For the text-containing cell, return its midpoint in (X, Y) coordinate format. 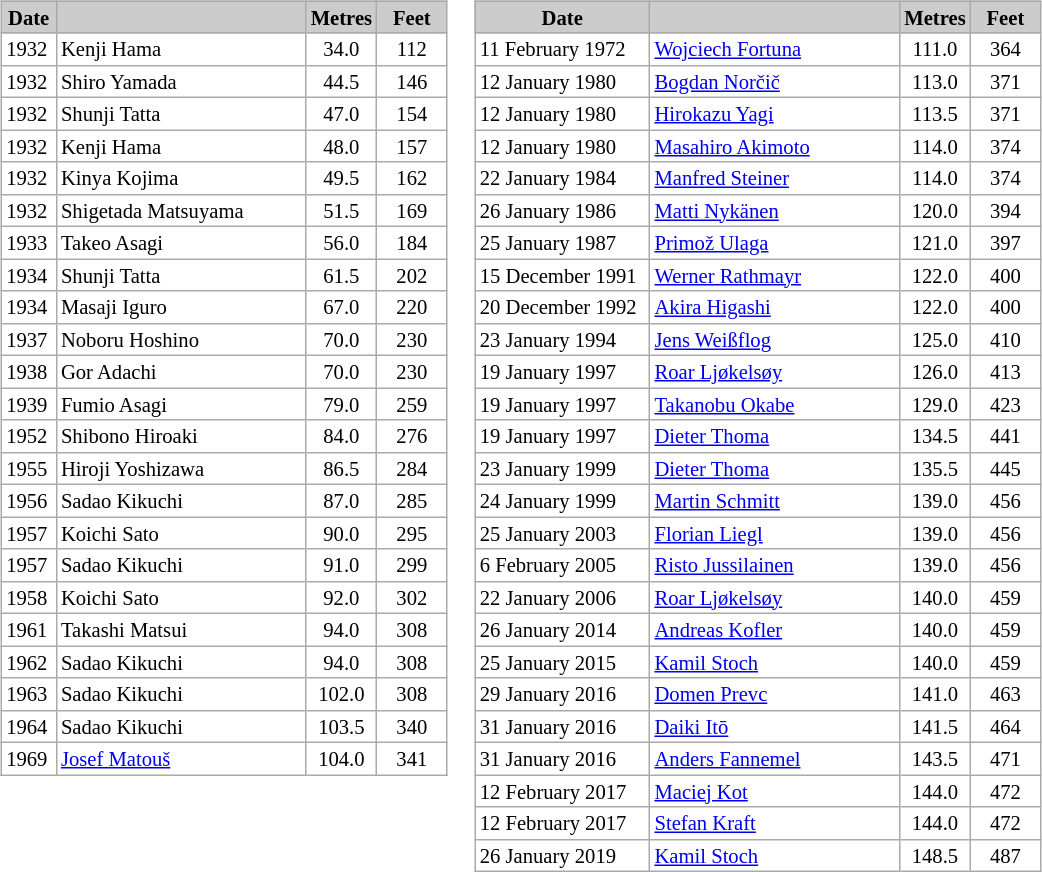
112 (412, 49)
22 January 2006 (562, 597)
Wojciech Fortuna (775, 49)
202 (412, 275)
121.0 (934, 243)
1956 (28, 501)
Shiro Yamada (181, 81)
Hirokazu Yagi (775, 114)
Primož Ulaga (775, 243)
6 February 2005 (562, 565)
Andreas Kofler (775, 630)
Domen Prevc (775, 694)
26 January 2019 (562, 855)
125.0 (934, 339)
276 (412, 436)
129.0 (934, 404)
1939 (28, 404)
126.0 (934, 372)
397 (1006, 243)
143.5 (934, 759)
154 (412, 114)
Florian Liegl (775, 533)
49.5 (342, 178)
34.0 (342, 49)
1955 (28, 468)
56.0 (342, 243)
Anders Fannemel (775, 759)
44.5 (342, 81)
84.0 (342, 436)
Jens Weißflog (775, 339)
15 December 1991 (562, 275)
87.0 (342, 501)
394 (1006, 210)
410 (1006, 339)
113.5 (934, 114)
295 (412, 533)
86.5 (342, 468)
1963 (28, 694)
Matti Nykänen (775, 210)
134.5 (934, 436)
Werner Rathmayr (775, 275)
Masahiro Akimoto (775, 146)
1961 (28, 630)
364 (1006, 49)
Kinya Kojima (181, 178)
487 (1006, 855)
Maciej Kot (775, 791)
Noboru Hoshino (181, 339)
Akira Higashi (775, 307)
26 January 1986 (562, 210)
162 (412, 178)
103.5 (342, 726)
Shibono Hiroaki (181, 436)
Takanobu Okabe (775, 404)
113.0 (934, 81)
29 January 2016 (562, 694)
90.0 (342, 533)
146 (412, 81)
102.0 (342, 694)
91.0 (342, 565)
423 (1006, 404)
23 January 1999 (562, 468)
302 (412, 597)
413 (1006, 372)
285 (412, 501)
259 (412, 404)
184 (412, 243)
Josef Matouš (181, 759)
Shigetada Matsuyama (181, 210)
25 January 2015 (562, 662)
Daiki Itō (775, 726)
25 January 1987 (562, 243)
1933 (28, 243)
24 January 1999 (562, 501)
79.0 (342, 404)
1962 (28, 662)
Manfred Steiner (775, 178)
61.5 (342, 275)
141.0 (934, 694)
157 (412, 146)
299 (412, 565)
464 (1006, 726)
148.5 (934, 855)
Stefan Kraft (775, 823)
441 (1006, 436)
Bogdan Norčič (775, 81)
1952 (28, 436)
Fumio Asagi (181, 404)
471 (1006, 759)
67.0 (342, 307)
463 (1006, 694)
169 (412, 210)
Takashi Matsui (181, 630)
Gor Adachi (181, 372)
47.0 (342, 114)
1958 (28, 597)
11 February 1972 (562, 49)
Martin Schmitt (775, 501)
104.0 (342, 759)
284 (412, 468)
1938 (28, 372)
135.5 (934, 468)
Takeo Asagi (181, 243)
Hiroji Yoshizawa (181, 468)
341 (412, 759)
Risto Jussilainen (775, 565)
1964 (28, 726)
22 January 1984 (562, 178)
141.5 (934, 726)
1969 (28, 759)
445 (1006, 468)
92.0 (342, 597)
20 December 1992 (562, 307)
Masaji Iguro (181, 307)
25 January 2003 (562, 533)
23 January 1994 (562, 339)
26 January 2014 (562, 630)
120.0 (934, 210)
111.0 (934, 49)
220 (412, 307)
1937 (28, 339)
51.5 (342, 210)
48.0 (342, 146)
340 (412, 726)
